Locate the cell with the specified text and output its [X, Y] center coordinate. 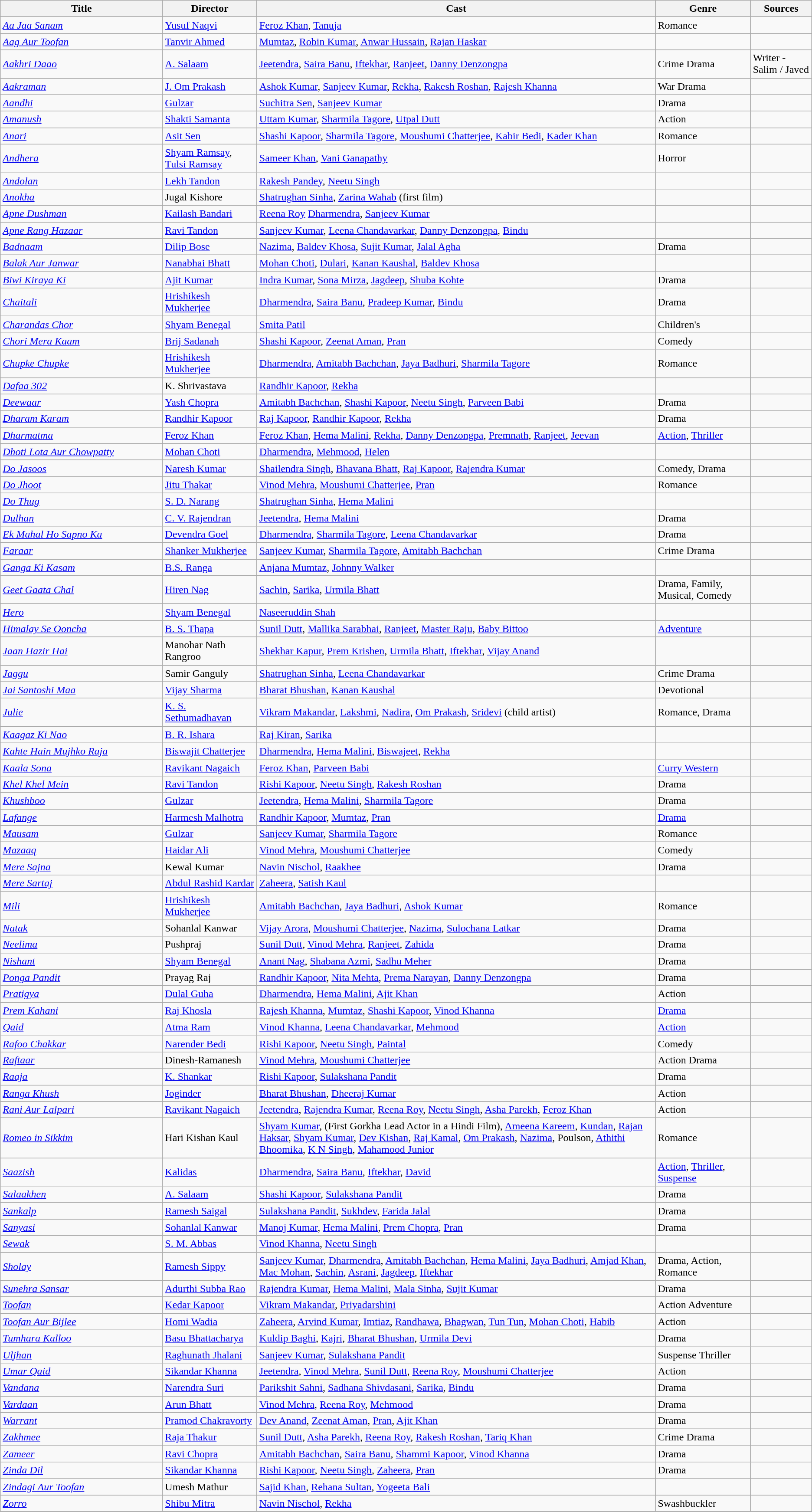
Vinod Khanna, Neetu Singh [456, 1244]
Randhir Kapoor, Rekha [456, 386]
Shatrughan Sinha, Zarina Wahab (first film) [456, 197]
Zindagi Aur Toofan [82, 1487]
War Drama [703, 86]
Jaggu [82, 673]
Parikshit Sahni, Sadhana Shivdasani, Sarika, Bindu [456, 1387]
Do Thug [82, 501]
Natak [82, 928]
Biwi Kiraya Ki [82, 280]
Aakhri Daao [82, 64]
Anokha [82, 197]
Warrant [82, 1421]
Apne Rang Hazaar [82, 230]
Title [82, 9]
Sanjeev Kumar, Sharmila Tagore, Amitabh Bachchan [456, 551]
Rishi Kapoor, Sulakshana Pandit [456, 1076]
Dharam Karam [82, 419]
Yash Chopra [210, 402]
B. R. Ishara [210, 735]
Raghunath Jhalani [210, 1355]
Mohan Choti, Dulari, Kanan Kaushal, Baldev Khosa [456, 263]
Mausam [82, 834]
Dharmendra, Amitabh Bachchan, Jaya Badhuri, Sharmila Tagore [456, 364]
Samir Ganguly [210, 673]
Julie [82, 712]
Rajendra Kumar, Hema Malini, Mala Sinha, Sujit Kumar [456, 1289]
Feroz Khan, Hema Malini, Rekha, Danny Denzongpa, Premnath, Ranjeet, Jeevan [456, 435]
Vinod Khanna, Leena Chandavarkar, Mehmood [456, 1027]
Sachin, Sarika, Urmila Bhatt [456, 590]
Atma Ram [210, 1027]
Prayag Raj [210, 977]
Shatrughan Sinha, Hema Malini [456, 501]
Dharmendra, Hema Malini, Biswajeet, Rekha [456, 751]
Randhir Kapoor [210, 419]
Joginder [210, 1093]
Shanker Mukherjee [210, 551]
Toofan Aur Bijlee [82, 1322]
Zaheera, Arvind Kumar, Imtiaz, Randhawa, Bhagwan, Tun Tun, Mohan Choti, Habib [456, 1322]
Romeo in Sikkim [82, 1138]
Comedy, Drama [703, 468]
Rakesh Pandey, Neetu Singh [456, 180]
Vandana [82, 1387]
Shashi Kapoor, Sulakshana Pandit [456, 1194]
Pushpraj [210, 945]
Sanjeev Kumar, Sulakshana Pandit [456, 1355]
Tumhara Kalloo [82, 1338]
Zaheera, Satish Kaul [456, 883]
Shakti Samanta [210, 119]
Jeetendra, Hema Malini [456, 518]
K. S. Sethumadhavan [210, 712]
Raja Thakur [210, 1437]
Rishi Kapoor, Neetu Singh, Paintal [456, 1043]
Lekh Tandon [210, 180]
Vinod Mehra, Moushumi Chatterjee, Pran [456, 485]
Shyam Ramsay, Tulsi Ramsay [210, 158]
Adventure [703, 629]
Prem Kahani [82, 1010]
Haidar Ali [210, 850]
Jugal Kishore [210, 197]
Action Drama [703, 1060]
Raj Kiran, Sarika [456, 735]
Aag Aur Toofan [82, 42]
Zorro [82, 1503]
Jai Santoshi Maa [82, 690]
Kaagaz Ki Nao [82, 735]
Kuldip Baghi, Kajri, Bharat Bhushan, Urmila Devi [456, 1338]
Raaja [82, 1076]
Vijay Sharma [210, 690]
Apne Dushman [82, 213]
Sunil Dutt, Mallika Sarabhai, Ranjeet, Master Raju, Baby Bittoo [456, 629]
Badnaam [82, 247]
Genre [703, 9]
Deewaar [82, 402]
Bharat Bhushan, Dheeraj Kumar [456, 1093]
Amitabh Bachchan, Saira Banu, Shammi Kapoor, Vinod Khanna [456, 1454]
Dharmendra, Mehmood, Helen [456, 452]
Do Jasoos [82, 468]
Basu Bhattacharya [210, 1338]
Arun Bhatt [210, 1404]
Saazish [82, 1172]
Dulhan [82, 518]
Kewal Kumar [210, 867]
Asit Sen [210, 136]
Jeetendra, Rajendra Kumar, Reena Roy, Neetu Singh, Asha Parekh, Feroz Khan [456, 1110]
Abdul Rashid Kardar [210, 883]
Vardaan [82, 1404]
Dhoti Lota Aur Chowpatty [82, 452]
Cast [456, 9]
Hari Kishan Kaul [210, 1138]
Hiren Nag [210, 590]
Mili [82, 906]
Andolan [82, 180]
K. Shankar [210, 1076]
Mere Sartaj [82, 883]
Rishi Kapoor, Neetu Singh, Zaheera, Pran [456, 1470]
Writer - Salim / Javed [781, 64]
Mazaaq [82, 850]
Pratigya [82, 994]
Action, Thriller [703, 435]
Nishant [82, 961]
Romance, Drama [703, 712]
Jitu Thakar [210, 485]
Khel Khel Mein [82, 784]
Neelima [82, 945]
Sunil Dutt, Asha Parekh, Reena Roy, Rakesh Roshan, Tariq Khan [456, 1437]
Navin Nischol, Rekha [456, 1503]
Feroz Khan, Parveen Babi [456, 767]
Dinesh-Ramanesh [210, 1060]
S. D. Narang [210, 501]
Raftaar [82, 1060]
Toofan [82, 1305]
Uljhan [82, 1355]
Drama, Family, Musical, Comedy [703, 590]
Aa Jaa Sanam [82, 25]
Geet Gaata Chal [82, 590]
Sanyasi [82, 1227]
Devotional [703, 690]
Ponga Pandit [82, 977]
Raj Khosla [210, 1010]
Chupke Chupke [82, 364]
Anari [82, 136]
Faraar [82, 551]
Shashi Kapoor, Sharmila Tagore, Moushumi Chatterjee, Kabir Bedi, Kader Khan [456, 136]
Sulakshana Pandit, Sukhdev, Farida Jalal [456, 1211]
Suspense Thriller [703, 1355]
Ajit Kumar [210, 280]
Umesh Mathur [210, 1487]
Dulal Guha [210, 994]
Aakraman [82, 86]
Nanabhai Bhatt [210, 263]
Sunil Dutt, Vinod Mehra, Ranjeet, Zahida [456, 945]
Suchitra Sen, Sanjeev Kumar [456, 103]
Ranga Khush [82, 1093]
Lafange [82, 817]
Randhir Kapoor, Mumtaz, Pran [456, 817]
Sholay [82, 1266]
Action Adventure [703, 1305]
Mere Sajna [82, 867]
Naresh Kumar [210, 468]
Raj Kapoor, Randhir Kapoor, Rekha [456, 419]
Salaakhen [82, 1194]
Rishi Kapoor, Neetu Singh, Rakesh Roshan [456, 784]
Mohan Choti [210, 452]
Ramesh Saigal [210, 1211]
Vinod Mehra, Reena Roy, Mehmood [456, 1404]
Adurthi Subba Rao [210, 1289]
Yusuf Naqvi [210, 25]
Devendra Goel [210, 535]
Reena Roy Dharmendra, Sanjeev Kumar [456, 213]
Sanjeev Kumar, Sharmila Tagore [456, 834]
Khushboo [82, 800]
Chaitali [82, 302]
Ramesh Sippy [210, 1266]
Shashi Kapoor, Zeenat Aman, Pran [456, 341]
Shatrughan Sinha, Leena Chandavarkar [456, 673]
Sources [781, 9]
Andhera [82, 158]
Do Jhoot [82, 485]
Uttam Kumar, Sharmila Tagore, Utpal Dutt [456, 119]
Feroz Khan, Tanuja [456, 25]
Jeetendra, Hema Malini, Sharmila Tagore [456, 800]
Smita Patil [456, 325]
Nazima, Baldev Khosa, Sujit Kumar, Jalal Agha [456, 247]
K. Shrivastava [210, 386]
Children's [703, 325]
Ashok Kumar, Sanjeev Kumar, Rekha, Rakesh Roshan, Rajesh Khanna [456, 86]
Zinda Dil [82, 1470]
Naseeruddin Shah [456, 612]
Kahte Hain Mujhko Raja [82, 751]
Pramod Chakravorty [210, 1421]
Zameer [82, 1454]
Rani Aur Lalpari [82, 1110]
Vijay Arora, Moushumi Chatterjee, Nazima, Sulochana Latkar [456, 928]
Anant Nag, Shabana Azmi, Sadhu Meher [456, 961]
Brij Sadanah [210, 341]
Dharmendra, Saira Banu, Iftekhar, David [456, 1172]
Harmesh Malhotra [210, 817]
Rafoo Chakkar [82, 1043]
Manoj Kumar, Hema Malini, Prem Chopra, Pran [456, 1227]
J. Om Prakash [210, 86]
Kedar Kapoor [210, 1305]
Director [210, 9]
B.S. Ranga [210, 567]
Sunehra Sansar [82, 1289]
Kaala Sona [82, 767]
Sewak [82, 1244]
Sankalp [82, 1211]
Biswajit Chatterjee [210, 751]
Manohar Nath Rangroo [210, 651]
Action, Thriller, Suspense [703, 1172]
Kailash Bandari [210, 213]
Rajesh Khanna, Mumtaz, Shashi Kapoor, Vinod Khanna [456, 1010]
Horror [703, 158]
Dharmatma [82, 435]
Charandas Chor [82, 325]
Jeetendra, Saira Banu, Iftekhar, Ranjeet, Danny Denzongpa [456, 64]
Swashbuckler [703, 1503]
Shailendra Singh, Bhavana Bhatt, Raj Kapoor, Rajendra Kumar [456, 468]
Dev Anand, Zeenat Aman, Pran, Ajit Khan [456, 1421]
Jaan Hazir Hai [82, 651]
Himalay Se Ooncha [82, 629]
Narendra Suri [210, 1387]
Anjana Mumtaz, Johnny Walker [456, 567]
Bharat Bhushan, Kanan Kaushal [456, 690]
Sanjeev Kumar, Leena Chandavarkar, Danny Denzongpa, Bindu [456, 230]
Dharmendra, Saira Banu, Pradeep Kumar, Bindu [456, 302]
Dharmendra, Sharmila Tagore, Leena Chandavarkar [456, 535]
Zakhmee [82, 1437]
Ravi Chopra [210, 1454]
Vikram Makandar, Lakshmi, Nadira, Om Prakash, Sridevi (child artist) [456, 712]
Shekhar Kapur, Prem Krishen, Urmila Bhatt, Iftekhar, Vijay Anand [456, 651]
Ganga Ki Kasam [82, 567]
Vikram Makandar, Priyadarshini [456, 1305]
Dilip Bose [210, 247]
B. S. Thapa [210, 629]
Umar Qaid [82, 1371]
Homi Wadia [210, 1322]
Drama, Action, Romance [703, 1266]
Narender Bedi [210, 1043]
Amitabh Bachchan, Shashi Kapoor, Neetu Singh, Parveen Babi [456, 402]
Mumtaz, Robin Kumar, Anwar Hussain, Rajan Haskar [456, 42]
Dharmendra, Hema Malini, Ajit Khan [456, 994]
Sameer Khan, Vani Ganapathy [456, 158]
Navin Nischol, Raakhee [456, 867]
C. V. Rajendran [210, 518]
Feroz Khan [210, 435]
Tanvir Ahmed [210, 42]
Amitabh Bachchan, Jaya Badhuri, Ashok Kumar [456, 906]
Balak Aur Janwar [82, 263]
Indra Kumar, Sona Mirza, Jagdeep, Shuba Kohte [456, 280]
Qaid [82, 1027]
Aandhi [82, 103]
Amanush [82, 119]
Curry Western [703, 767]
Chori Mera Kaam [82, 341]
Dafaa 302 [82, 386]
Sanjeev Kumar, Dharmendra, Amitabh Bachchan, Hema Malini, Jaya Badhuri, Amjad Khan, Mac Mohan, Sachin, Asrani, Jagdeep, Iftekhar [456, 1266]
Jeetendra, Vinod Mehra, Sunil Dutt, Reena Roy, Moushumi Chatterjee [456, 1371]
Shibu Mitra [210, 1503]
Sajid Khan, Rehana Sultan, Yogeeta Bali [456, 1487]
S. M. Abbas [210, 1244]
Ek Mahal Ho Sapno Ka [82, 535]
Randhir Kapoor, Nita Mehta, Prema Narayan, Danny Denzongpa [456, 977]
Hero [82, 612]
Kalidas [210, 1172]
